Return (x, y) of the center of cell containing provided text 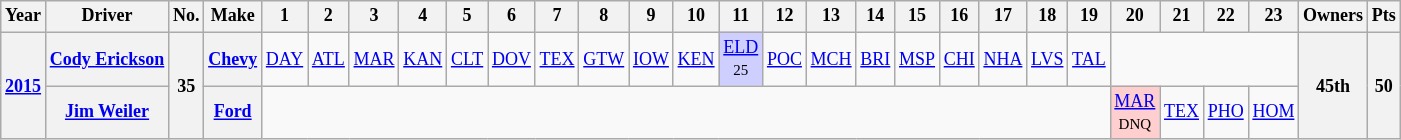
23 (1274, 16)
Jim Weiler (106, 113)
7 (557, 16)
35 (186, 86)
1 (284, 16)
MCH (831, 59)
15 (918, 16)
MARDNQ (1135, 113)
CHI (959, 59)
16 (959, 16)
KAN (423, 59)
ELD25 (741, 59)
4 (423, 16)
12 (785, 16)
KEN (696, 59)
Make (233, 16)
21 (1182, 16)
2015 (24, 86)
Owners (1334, 16)
CLT (468, 59)
6 (512, 16)
GTW (604, 59)
3 (374, 16)
14 (876, 16)
No. (186, 16)
MSP (918, 59)
POC (785, 59)
DAY (284, 59)
ATL (329, 59)
22 (1226, 16)
IOW (652, 59)
BRI (876, 59)
17 (1003, 16)
Year (24, 16)
Ford (233, 113)
TAL (1089, 59)
9 (652, 16)
PHO (1226, 113)
NHA (1003, 59)
10 (696, 16)
5 (468, 16)
8 (604, 16)
45th (1334, 86)
DOV (512, 59)
11 (741, 16)
Driver (106, 16)
Chevy (233, 59)
Pts (1384, 16)
20 (1135, 16)
MAR (374, 59)
50 (1384, 86)
HOM (1274, 113)
18 (1048, 16)
13 (831, 16)
19 (1089, 16)
Cody Erickson (106, 59)
LVS (1048, 59)
2 (329, 16)
